Scan for the cell matching the given text and deliver its (x, y) coordinate at center. 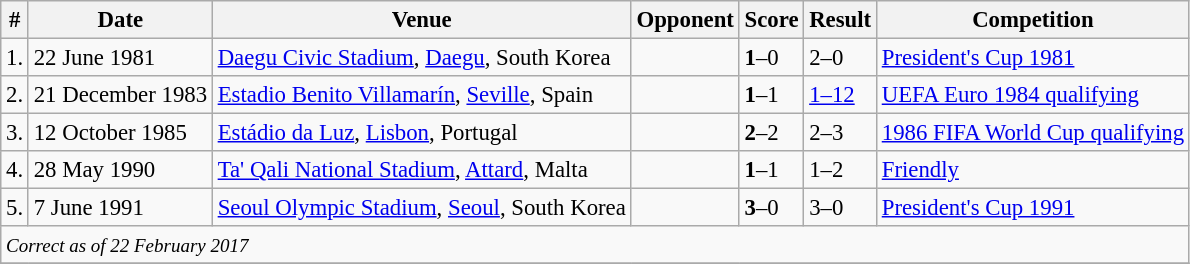
2. (15, 95)
28 May 1990 (120, 170)
Venue (422, 20)
2–3 (840, 133)
3. (15, 133)
Opponent (685, 20)
22 June 1981 (120, 58)
1–0 (772, 58)
Estadio Benito Villamarín, Seville, Spain (422, 95)
2–2 (772, 133)
Correct as of 22 February 2017 (596, 245)
21 December 1983 (120, 95)
7 June 1991 (120, 208)
Competition (1032, 20)
Daegu Civic Stadium, Daegu, South Korea (422, 58)
5. (15, 208)
UEFA Euro 1984 qualifying (1032, 95)
Result (840, 20)
1–2 (840, 170)
President's Cup 1991 (1032, 208)
4. (15, 170)
Seoul Olympic Stadium, Seoul, South Korea (422, 208)
1986 FIFA World Cup qualifying (1032, 133)
1–12 (840, 95)
12 October 1985 (120, 133)
# (15, 20)
1. (15, 58)
President's Cup 1981 (1032, 58)
Score (772, 20)
Date (120, 20)
2–0 (840, 58)
Ta' Qali National Stadium, Attard, Malta (422, 170)
Estádio da Luz, Lisbon, Portugal (422, 133)
Friendly (1032, 170)
